Detect which cell encompasses the target text, then output its [X, Y] center coordinate. 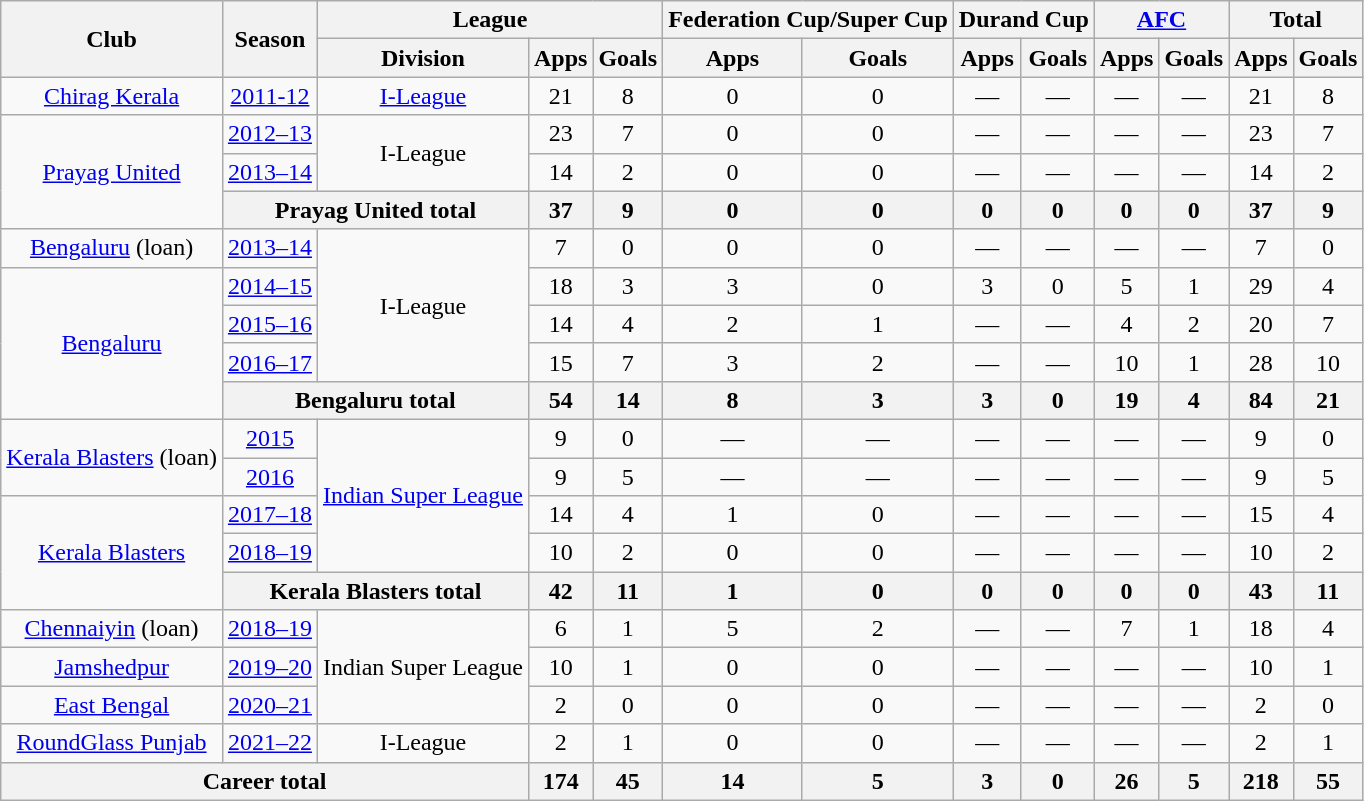
Club [112, 39]
Kerala Blasters [112, 553]
Durand Cup [1024, 20]
2017–18 [270, 515]
19 [1126, 400]
43 [1261, 591]
54 [560, 400]
2012–13 [270, 134]
Chirag Kerala [112, 96]
Prayag United total [375, 210]
174 [560, 781]
2011-12 [270, 96]
Division [422, 58]
2016–17 [270, 362]
Jamshedpur [112, 667]
Bengaluru [112, 343]
42 [560, 591]
28 [1261, 362]
26 [1126, 781]
Bengaluru total [375, 400]
Career total [265, 781]
AFC [1161, 20]
Chennaiyin (loan) [112, 629]
218 [1261, 781]
29 [1261, 286]
2015 [270, 438]
2021–22 [270, 743]
2014–15 [270, 286]
Prayag United [112, 172]
Federation Cup/Super Cup [808, 20]
2019–20 [270, 667]
East Bengal [112, 705]
84 [1261, 400]
6 [560, 629]
Bengaluru (loan) [112, 248]
Kerala Blasters total [375, 591]
2016 [270, 477]
55 [1328, 781]
Kerala Blasters (loan) [112, 457]
Season [270, 39]
45 [628, 781]
League [490, 20]
20 [1261, 324]
2020–21 [270, 705]
RoundGlass Punjab [112, 743]
Total [1296, 20]
2015–16 [270, 324]
